Pinpoint the cell where the given text exists, returning its [x, y] midpoint coordinate. 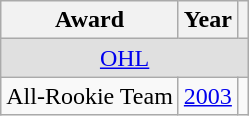
All-Rookie Team [90, 96]
OHL [125, 58]
Year [208, 20]
Award [90, 20]
2003 [208, 96]
